From the cell containing the given text, extract its center point as (x, y) coordinate. 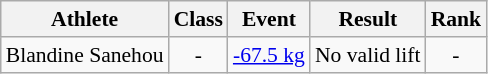
No valid lift (368, 55)
Blandine Sanehou (85, 55)
Class (198, 19)
Event (269, 19)
Athlete (85, 19)
Result (368, 19)
-67.5 kg (269, 55)
Rank (456, 19)
